Capture the cell that displays the provided text and extract its [X, Y] central coordinate. 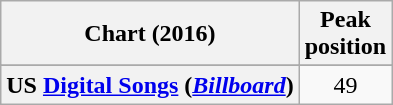
Peakposition [345, 34]
49 [345, 85]
US Digital Songs (Billboard) [150, 85]
Chart (2016) [150, 34]
